Return [X, Y] of the center of cell containing provided text 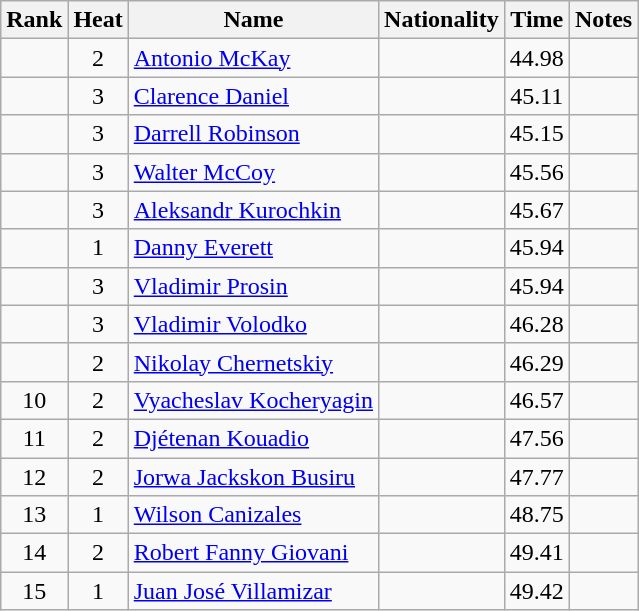
Nikolay Chernetskiy [253, 362]
46.28 [536, 324]
Walter McCoy [253, 172]
49.41 [536, 553]
Djétenan Kouadio [253, 438]
Vyacheslav Kocheryagin [253, 400]
Heat [98, 20]
47.56 [536, 438]
Darrell Robinson [253, 134]
Jorwa Jackskon Busiru [253, 477]
Vladimir Volodko [253, 324]
Clarence Daniel [253, 96]
15 [34, 591]
Aleksandr Kurochkin [253, 210]
14 [34, 553]
Danny Everett [253, 248]
Juan José Villamizar [253, 591]
Name [253, 20]
46.29 [536, 362]
48.75 [536, 515]
Nationality [442, 20]
45.67 [536, 210]
12 [34, 477]
Robert Fanny Giovani [253, 553]
44.98 [536, 58]
45.15 [536, 134]
45.11 [536, 96]
Notes [603, 20]
49.42 [536, 591]
10 [34, 400]
13 [34, 515]
Vladimir Prosin [253, 286]
Rank [34, 20]
11 [34, 438]
47.77 [536, 477]
45.56 [536, 172]
Time [536, 20]
Antonio McKay [253, 58]
Wilson Canizales [253, 515]
46.57 [536, 400]
